For the text-containing cell, return its midpoint in (X, Y) coordinate format. 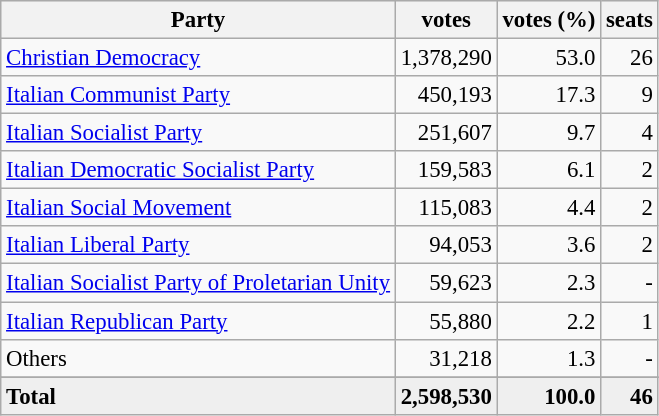
53.0 (549, 58)
2,598,530 (446, 396)
251,607 (446, 133)
450,193 (446, 95)
159,583 (446, 170)
Party (198, 20)
4 (630, 133)
4.4 (549, 208)
2.3 (549, 283)
9 (630, 95)
Italian Democratic Socialist Party (198, 170)
6.1 (549, 170)
2.2 (549, 321)
Italian Socialist Party of Proletarian Unity (198, 283)
94,053 (446, 245)
3.6 (549, 245)
1.3 (549, 358)
46 (630, 396)
17.3 (549, 95)
Italian Communist Party (198, 95)
1 (630, 321)
votes (%) (549, 20)
Christian Democracy (198, 58)
100.0 (549, 396)
Italian Social Movement (198, 208)
26 (630, 58)
Italian Socialist Party (198, 133)
31,218 (446, 358)
55,880 (446, 321)
seats (630, 20)
Italian Liberal Party (198, 245)
115,083 (446, 208)
Others (198, 358)
Italian Republican Party (198, 321)
Total (198, 396)
59,623 (446, 283)
votes (446, 20)
1,378,290 (446, 58)
9.7 (549, 133)
